Extract the (x, y) coordinate from the center of the cell holding the provided text.  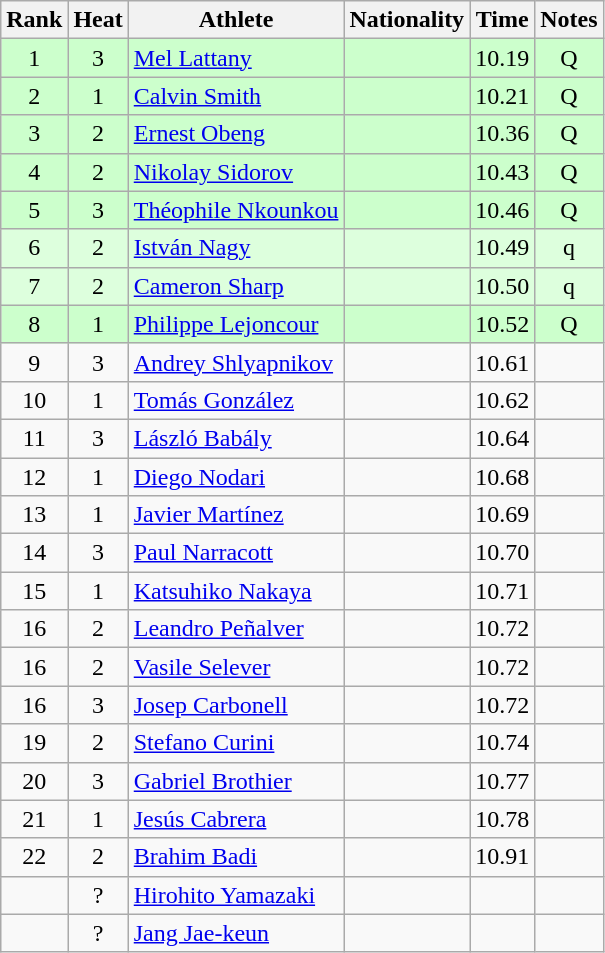
Paul Narracott (236, 553)
Cameron Sharp (236, 286)
10.19 (502, 58)
5 (34, 210)
Time (502, 20)
10.74 (502, 743)
Jang Jae-keun (236, 933)
Diego Nodari (236, 477)
13 (34, 515)
Nikolay Sidorov (236, 172)
István Nagy (236, 248)
10.36 (502, 134)
9 (34, 362)
Stefano Curini (236, 743)
4 (34, 172)
Heat (98, 20)
10.21 (502, 96)
10.61 (502, 362)
10.78 (502, 819)
10.43 (502, 172)
7 (34, 286)
Jesús Cabrera (236, 819)
Tomás González (236, 400)
10.68 (502, 477)
10.64 (502, 438)
Théophile Nkounkou (236, 210)
10.69 (502, 515)
22 (34, 857)
Athlete (236, 20)
László Babály (236, 438)
10 (34, 400)
12 (34, 477)
15 (34, 591)
10.70 (502, 553)
10.50 (502, 286)
Philippe Lejoncour (236, 324)
Nationality (407, 20)
10.91 (502, 857)
6 (34, 248)
14 (34, 553)
Ernest Obeng (236, 134)
19 (34, 743)
10.52 (502, 324)
10.77 (502, 781)
21 (34, 819)
Mel Lattany (236, 58)
Brahim Badi (236, 857)
Calvin Smith (236, 96)
Javier Martínez (236, 515)
10.71 (502, 591)
20 (34, 781)
11 (34, 438)
Notes (569, 20)
Josep Carbonell (236, 705)
Gabriel Brothier (236, 781)
Hirohito Yamazaki (236, 895)
Katsuhiko Nakaya (236, 591)
10.46 (502, 210)
10.49 (502, 248)
Vasile Selever (236, 667)
Leandro Peñalver (236, 629)
Rank (34, 20)
8 (34, 324)
Andrey Shlyapnikov (236, 362)
10.62 (502, 400)
